Search for the cell housing the specified text and yield its [X, Y] center coordinate. 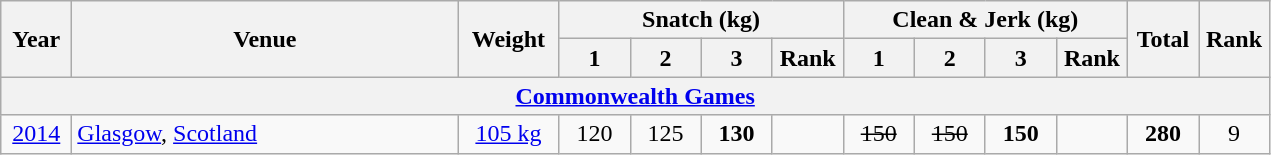
Total [1162, 39]
9 [1234, 134]
Glasgow, Scotland [265, 134]
Commonwealth Games [636, 96]
Weight [508, 39]
125 [666, 134]
Clean & Jerk (kg) [985, 20]
2014 [36, 134]
120 [594, 134]
Venue [265, 39]
130 [736, 134]
Year [36, 39]
Snatch (kg) [701, 20]
280 [1162, 134]
105 kg [508, 134]
